Find where the given text appears and provide that cell's center as (x, y) coordinate. 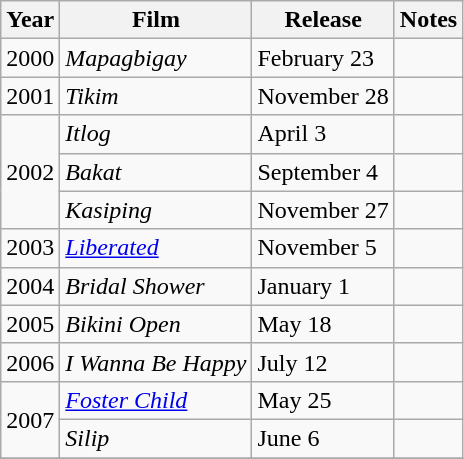
2005 (30, 324)
Release (323, 20)
Tikim (156, 96)
July 12 (323, 362)
Mapagbigay (156, 58)
Kasiping (156, 210)
2003 (30, 248)
Silip (156, 438)
November 27 (323, 210)
2002 (30, 172)
2001 (30, 96)
I Wanna Be Happy (156, 362)
May 18 (323, 324)
September 4 (323, 172)
2006 (30, 362)
2004 (30, 286)
Liberated (156, 248)
Bridal Shower (156, 286)
Bikini Open (156, 324)
November 5 (323, 248)
2000 (30, 58)
November 28 (323, 96)
May 25 (323, 400)
2007 (30, 419)
Bakat (156, 172)
June 6 (323, 438)
Year (30, 20)
January 1 (323, 286)
April 3 (323, 134)
February 23 (323, 58)
Itlog (156, 134)
Notes (428, 20)
Foster Child (156, 400)
Film (156, 20)
